Detect which cell encompasses the target text, then output its [X, Y] center coordinate. 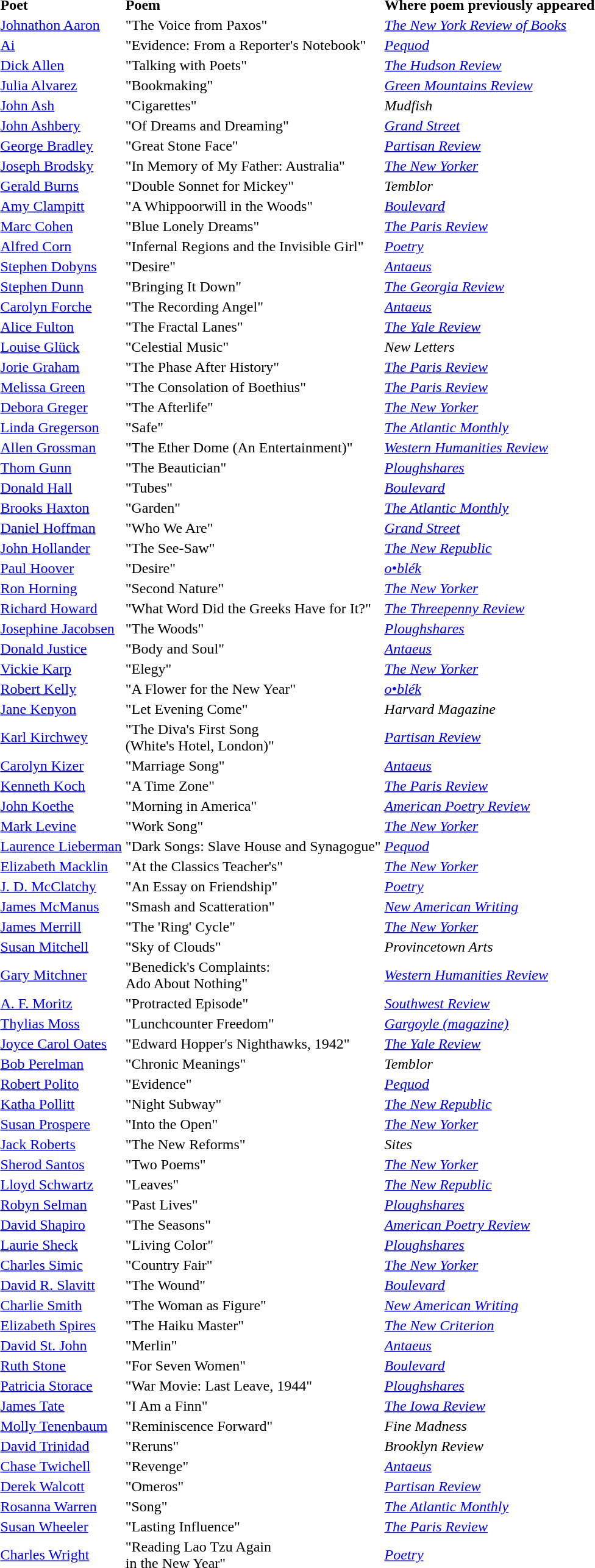
"The Beautician" [253, 468]
"The Woman as Figure" [253, 1305]
"Dark Songs: Slave House and Synagogue" [253, 846]
"Protracted Episode" [253, 1003]
"Double Sonnet for Mickey" [253, 186]
"Body and Soul" [253, 649]
"Morning in America" [253, 806]
"Work Song" [253, 826]
"The Afterlife" [253, 407]
"Chronic Meanings" [253, 1064]
"Leaves" [253, 1185]
"Reruns" [253, 1446]
"Marriage Song" [253, 766]
"Blue Lonely Dreams" [253, 226]
"Lunchcounter Freedom" [253, 1024]
"The New Reforms" [253, 1144]
"The Voice from Paxos" [253, 25]
"At the Classics Teacher's" [253, 866]
"The Woods" [253, 629]
"Reminiscence Forward" [253, 1426]
"Edward Hopper's Nighthawks, 1942" [253, 1044]
"The See-Saw" [253, 548]
"Let Evening Come" [253, 709]
"The Consolation of Boethius" [253, 387]
"Garden" [253, 508]
"Great Stone Face" [253, 146]
"Who We Are" [253, 528]
"For Seven Women" [253, 1366]
"What Word Did the Greeks Have for It?" [253, 608]
"An Essay on Friendship" [253, 886]
"Omeros" [253, 1486]
"Revenge" [253, 1466]
"Country Fair" [253, 1265]
"A Whippoorwill in the Woods" [253, 206]
"Bookmaking" [253, 85]
"Living Color" [253, 1245]
"Evidence" [253, 1084]
"The Ether Dome (An Entertainment)" [253, 447]
"Bringing It Down" [253, 287]
"Celestial Music" [253, 347]
"A Flower for the New Year" [253, 689]
"Into the Open" [253, 1124]
"Second Nature" [253, 588]
"Tubes" [253, 488]
"Lasting Influence" [253, 1527]
"Smash and Scatteration" [253, 907]
"Talking with Poets" [253, 65]
"The Haiku Master" [253, 1325]
"The Seasons" [253, 1225]
"Evidence: From a Reporter's Notebook" [253, 45]
"The Wound" [253, 1285]
"Benedick's Complaints: Ado About Nothing" [253, 975]
"Sky of Clouds" [253, 947]
"Cigarettes" [253, 105]
"Elegy" [253, 669]
"Past Lives" [253, 1205]
"The Diva's First Song (White's Hotel, London)" [253, 738]
"Safe" [253, 427]
"Of Dreams and Dreaming" [253, 126]
"The Recording Angel" [253, 307]
"A Time Zone" [253, 786]
"I Am a Finn" [253, 1406]
"In Memory of My Father: Australia" [253, 166]
"Night Subway" [253, 1104]
"Merlin" [253, 1345]
"Song" [253, 1506]
"Infernal Regions and the Invisible Girl" [253, 246]
"Two Poems" [253, 1164]
"The 'Ring' Cycle" [253, 927]
"The Phase After History" [253, 367]
"The Fractal Lanes" [253, 327]
"War Movie: Last Leave, 1944" [253, 1386]
